Detect which cell encompasses the target text, then output its [x, y] center coordinate. 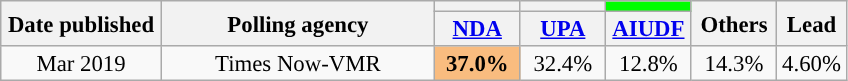
Date published [82, 24]
Lead [812, 24]
Polling agency [298, 24]
AIUDF [649, 30]
32.4% [563, 64]
Mar 2019 [82, 64]
NDA [477, 30]
37.0% [477, 64]
4.60% [812, 64]
Times Now-VMR [298, 64]
14.3% [734, 64]
12.8% [649, 64]
Others [734, 24]
UPA [563, 30]
